For the text-containing cell, return its midpoint in [x, y] coordinate format. 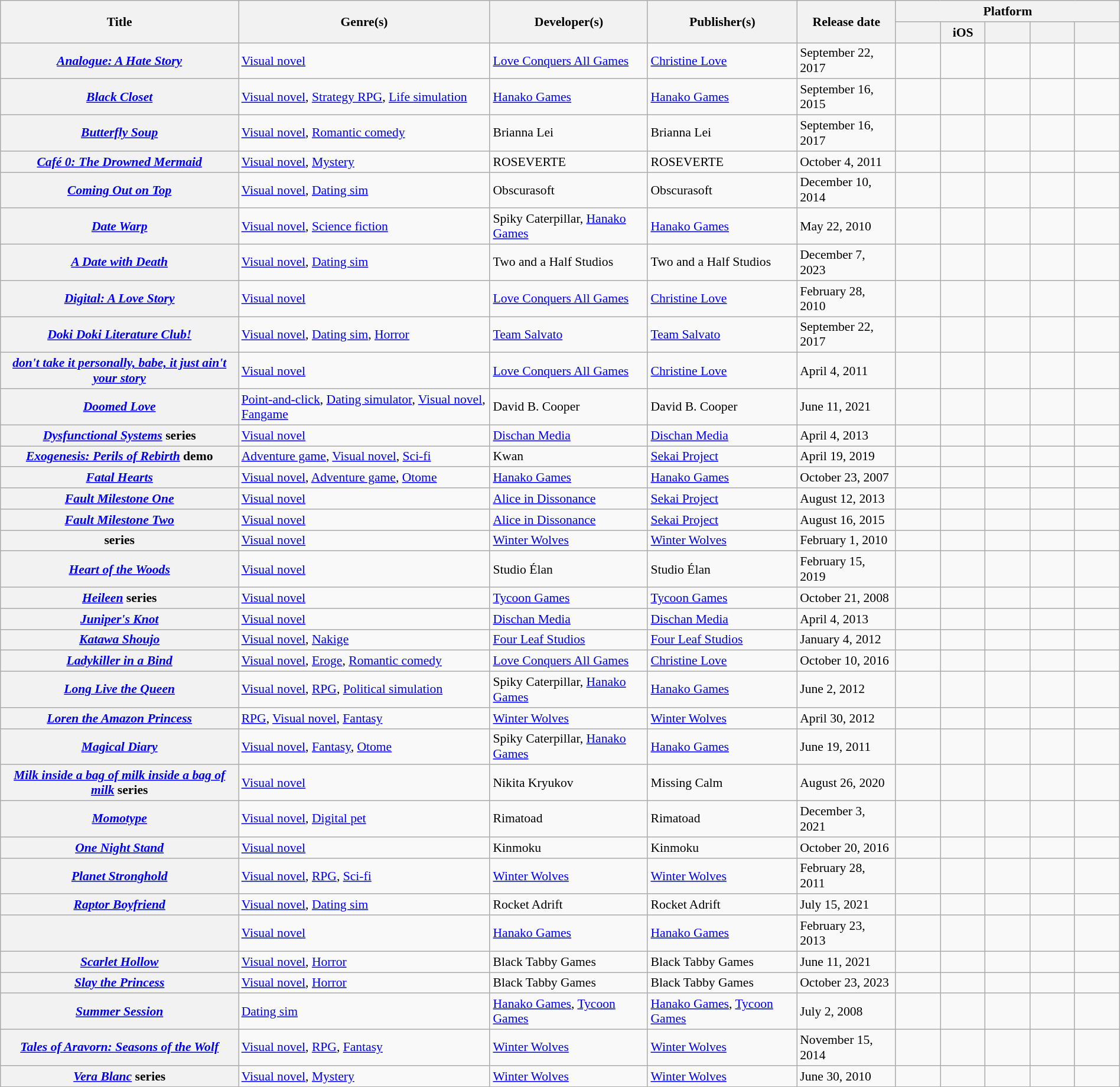
June 19, 2011 [846, 747]
July 15, 2021 [846, 905]
February 23, 2013 [846, 933]
Katawa Shoujo [119, 640]
January 4, 2012 [846, 640]
October 21, 2008 [846, 598]
Nikita Kryukov [568, 783]
Tales of Aravorn: Seasons of the Wolf [119, 1048]
Visual novel, Adventure game, Otome [364, 478]
Visual novel, Digital pet [364, 819]
Analogue: A Hate Story [119, 60]
Scarlet Hollow [119, 962]
Raptor Boyfriend [119, 905]
One Night Stand [119, 848]
Milk inside a bag of milk inside a bag of milk series [119, 783]
November 15, 2014 [846, 1048]
February 15, 2019 [846, 569]
Dating sim [364, 1011]
Visual novel, Dating sim, Horror [364, 334]
October 4, 2011 [846, 162]
Date Warp [119, 227]
October 23, 2007 [846, 478]
Heart of the Woods [119, 569]
October 23, 2023 [846, 983]
July 2, 2008 [846, 1011]
Ladykiller in a Bind [119, 661]
don't take it personally, babe, it just ain't your story [119, 371]
Vera Blanc series [119, 1076]
April 19, 2019 [846, 457]
December 7, 2023 [846, 262]
Visual novel, Fantasy, Otome [364, 747]
May 22, 2010 [846, 227]
Visual novel, Nakige [364, 640]
Visual novel, Strategy RPG, Life simulation [364, 97]
Visual novel, Eroge, Romantic comedy [364, 661]
August 16, 2015 [846, 520]
Fatal Hearts [119, 478]
October 10, 2016 [846, 661]
iOS [963, 32]
Developer(s) [568, 21]
Loren the Amazon Princess [119, 718]
Planet Stronghold [119, 876]
Digital: A Love Story [119, 299]
Coming Out on Top [119, 190]
April 30, 2012 [846, 718]
Visual novel, Romantic comedy [364, 134]
Slay the Princess [119, 983]
Visual novel, RPG, Fantasy [364, 1048]
Black Closet [119, 97]
Point-and-click, Dating simulator, Visual novel, Fangame [364, 406]
June 2, 2012 [846, 690]
February 28, 2010 [846, 299]
Doki Doki Literature Club! [119, 334]
June 30, 2010 [846, 1076]
February 28, 2011 [846, 876]
Visual novel, RPG, Sci-fi [364, 876]
Summer Session [119, 1011]
September 16, 2015 [846, 97]
February 1, 2010 [846, 541]
Magical Diary [119, 747]
Long Live the Queen [119, 690]
Platform [1008, 11]
Café 0: The Drowned Mermaid [119, 162]
Butterfly Soup [119, 134]
Dysfunctional Systems series [119, 435]
Kwan [568, 457]
Fault Milestone One [119, 499]
October 20, 2016 [846, 848]
December 3, 2021 [846, 819]
Missing Calm [722, 783]
September 16, 2017 [846, 134]
Exogenesis: Perils of Rebirth demo [119, 457]
Visual novel, RPG, Political simulation [364, 690]
August 26, 2020 [846, 783]
Publisher(s) [722, 21]
Juniper's Knot [119, 619]
December 10, 2014 [846, 190]
Title [119, 21]
Fault Milestone Two [119, 520]
Release date [846, 21]
Genre(s) [364, 21]
Momotype [119, 819]
April 4, 2011 [846, 371]
Heileen series [119, 598]
series [119, 541]
RPG, Visual novel, Fantasy [364, 718]
August 12, 2013 [846, 499]
Doomed Love [119, 406]
Adventure game, Visual novel, Sci-fi [364, 457]
A Date with Death [119, 262]
Visual novel, Science fiction [364, 227]
